Detect which cell encompasses the target text, then output its (x, y) center coordinate. 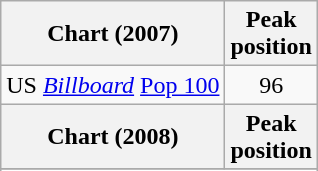
Peak position (271, 136)
Chart (2007) (113, 34)
Chart (2008) (113, 136)
96 (271, 85)
US Billboard Pop 100 (113, 85)
Peakposition (271, 34)
